Provide the (X, Y) coordinate of the cell's center where the given text is located.  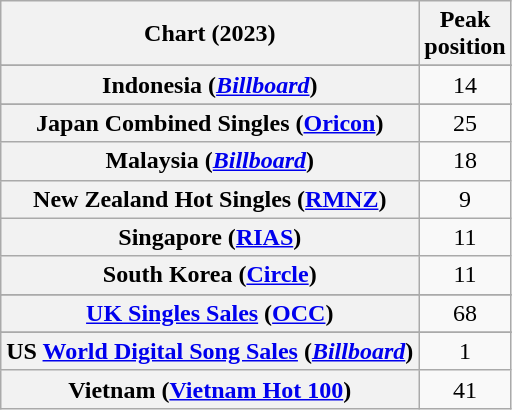
25 (465, 123)
New Zealand Hot Singles (RMNZ) (210, 199)
41 (465, 389)
Chart (2023) (210, 34)
Japan Combined Singles (Oricon) (210, 123)
9 (465, 199)
1 (465, 351)
68 (465, 313)
14 (465, 85)
18 (465, 161)
Singapore (RIAS) (210, 237)
Malaysia (Billboard) (210, 161)
Vietnam (Vietnam Hot 100) (210, 389)
US World Digital Song Sales (Billboard) (210, 351)
South Korea (Circle) (210, 275)
UK Singles Sales (OCC) (210, 313)
Indonesia (Billboard) (210, 85)
Peakposition (465, 34)
